Find where the given text appears and provide that cell's center as (x, y) coordinate. 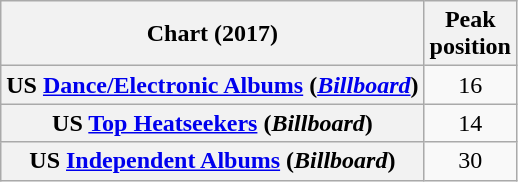
16 (470, 85)
14 (470, 123)
30 (470, 161)
US Independent Albums (Billboard) (212, 161)
US Dance/Electronic Albums (Billboard) (212, 85)
Peakposition (470, 34)
Chart (2017) (212, 34)
US Top Heatseekers (Billboard) (212, 123)
